From the cell containing the given text, extract its center point as (X, Y) coordinate. 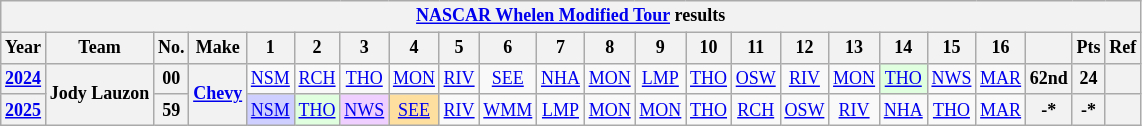
12 (804, 48)
5 (459, 48)
16 (1001, 48)
1 (270, 48)
59 (172, 110)
14 (903, 48)
2 (317, 48)
15 (952, 48)
13 (854, 48)
Chevy (218, 94)
2024 (24, 78)
NASCAR Whelen Modified Tour results (571, 16)
11 (756, 48)
2025 (24, 110)
7 (561, 48)
3 (364, 48)
00 (172, 78)
4 (414, 48)
6 (508, 48)
8 (610, 48)
Team (99, 48)
9 (660, 48)
24 (1088, 78)
Jody Lauzon (99, 94)
62nd (1048, 78)
Pts (1088, 48)
Year (24, 48)
No. (172, 48)
WMM (508, 110)
10 (709, 48)
Make (218, 48)
Ref (1123, 48)
